Pinpoint the cell where the given text exists, returning its [x, y] midpoint coordinate. 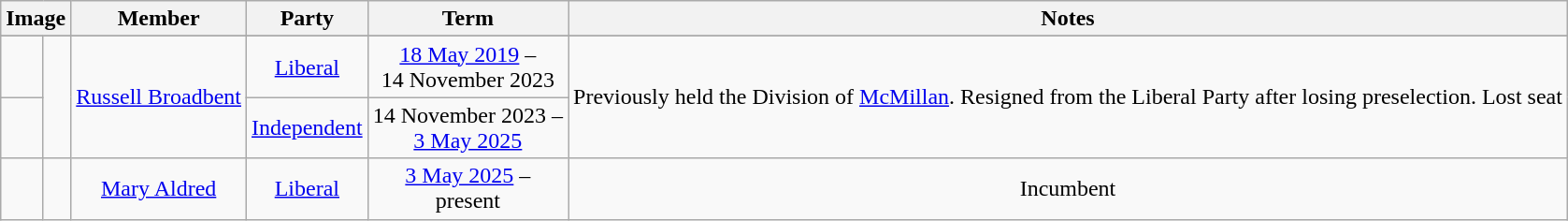
Member [159, 19]
Independent [308, 127]
Party [308, 19]
Term [468, 19]
3 May 2025 –present [468, 189]
14 November 2023 –3 May 2025 [468, 127]
Russell Broadbent [159, 97]
Notes [1068, 19]
Mary Aldred [159, 189]
Incumbent [1068, 189]
Image [36, 19]
18 May 2019 – 14 November 2023 [468, 67]
Previously held the Division of McMillan. Resigned from the Liberal Party after losing preselection. Lost seat [1068, 97]
